For the text-containing cell, return its midpoint in [x, y] coordinate format. 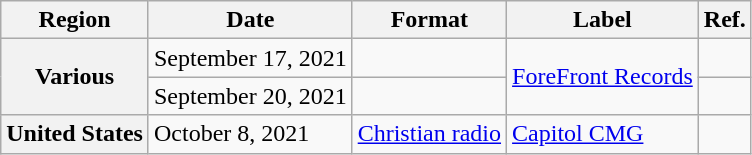
Format [429, 20]
Various [75, 77]
September 17, 2021 [250, 58]
Ref. [724, 20]
Christian radio [429, 134]
United States [75, 134]
Capitol CMG [603, 134]
Label [603, 20]
October 8, 2021 [250, 134]
ForeFront Records [603, 77]
Region [75, 20]
Date [250, 20]
September 20, 2021 [250, 96]
